Output the [x, y] coordinate of the center of the cell containing the given text.  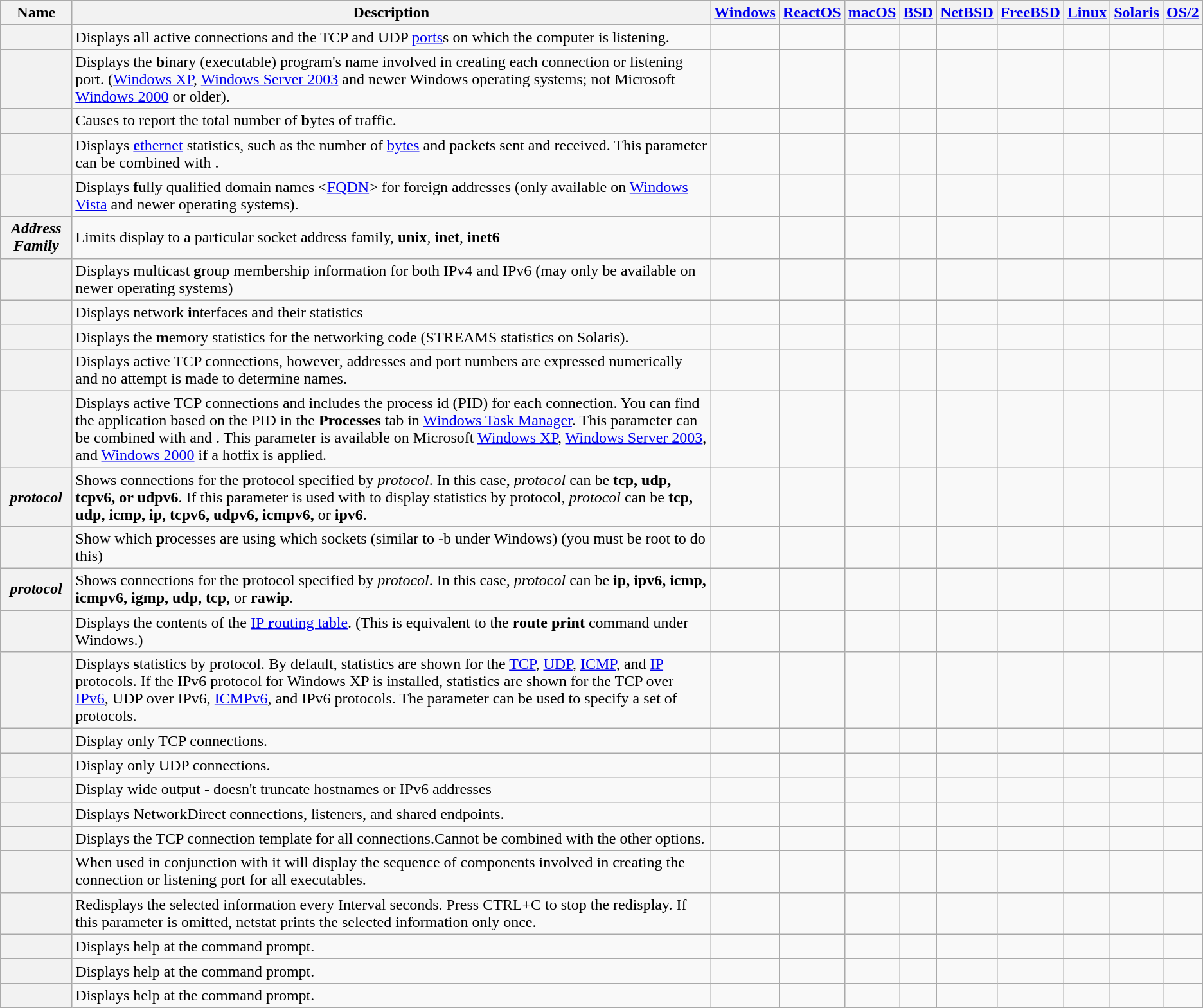
Description [391, 13]
Display wide output - doesn't truncate hostnames or IPv6 addresses [391, 790]
Name [36, 13]
Displays network interfaces and their statistics [391, 312]
Windows [745, 13]
BSD [918, 13]
Limits display to a particular socket address family, unix, inet, inet6 [391, 238]
macOS [872, 13]
Solaris [1137, 13]
When used in conjunction with it will display the sequence of components involved in creating the connection or listening port for all executables. [391, 871]
FreeBSD [1030, 13]
Displays the memory statistics for the networking code (STREAMS statistics on Solaris). [391, 337]
NetBSD [967, 13]
Displays ethernet statistics, such as the number of bytes and packets sent and received. This parameter can be combined with . [391, 154]
Displays the contents of the IP routing table. (This is equivalent to the route print command under Windows.) [391, 631]
Displays multicast group membership information for both IPv4 and IPv6 (may only be available on newer operating systems) [391, 279]
Address Family [36, 238]
Shows connections for the protocol specified by protocol. In this case, protocol can be ip, ipv6, icmp, icmpv6, igmp, udp, tcp, or rawip. [391, 590]
Displays NetworkDirect connections, listeners, and shared endpoints. [391, 814]
Linux [1087, 13]
ReactOS [812, 13]
Displays fully qualified domain names <FQDN> for foreign addresses (only available on Windows Vista and newer operating systems). [391, 195]
Displays active TCP connections, however, addresses and port numbers are expressed numerically and no attempt is made to determine names. [391, 370]
Display only UDP connections. [391, 765]
Displays all active connections and the TCP and UDP portss on which the computer is listening. [391, 37]
Show which processes are using which sockets (similar to -b under Windows) (you must be root to do this) [391, 547]
Causes to report the total number of bytes of traffic. [391, 121]
Display only TCP connections. [391, 741]
Displays the TCP connection template for all connections.Cannot be combined with the other options. [391, 838]
OS/2 [1182, 13]
